Determine the (x, y) coordinate at the center of the cell enclosing the given text.  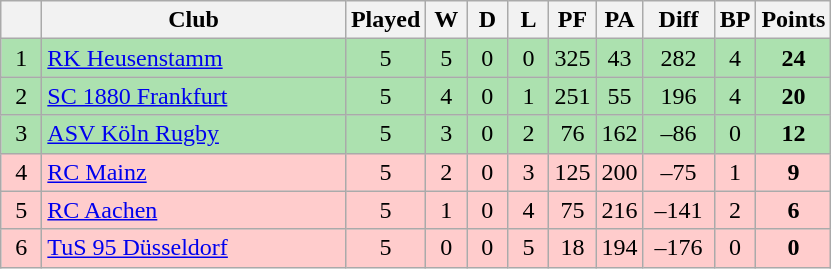
W (446, 20)
RK Heusenstamm (194, 58)
18 (572, 248)
9 (794, 172)
200 (620, 172)
RC Mainz (194, 172)
325 (572, 58)
–86 (678, 134)
Club (194, 20)
43 (620, 58)
L (528, 20)
251 (572, 96)
55 (620, 96)
216 (620, 210)
196 (678, 96)
D (488, 20)
RC Aachen (194, 210)
Diff (678, 20)
12 (794, 134)
PF (572, 20)
BP (735, 20)
20 (794, 96)
194 (620, 248)
TuS 95 Düsseldorf (194, 248)
76 (572, 134)
75 (572, 210)
125 (572, 172)
–75 (678, 172)
–141 (678, 210)
24 (794, 58)
ASV Köln Rugby (194, 134)
–176 (678, 248)
282 (678, 58)
PA (620, 20)
Points (794, 20)
162 (620, 134)
Played (385, 20)
SC 1880 Frankfurt (194, 96)
